Search for the cell housing the specified text and yield its [x, y] center coordinate. 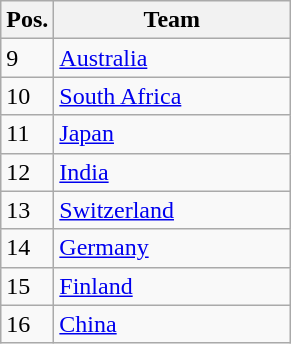
14 [28, 248]
Team [172, 20]
11 [28, 134]
Pos. [28, 20]
South Africa [172, 96]
China [172, 324]
Australia [172, 58]
16 [28, 324]
12 [28, 172]
Finland [172, 286]
Switzerland [172, 210]
15 [28, 286]
10 [28, 96]
Germany [172, 248]
India [172, 172]
Japan [172, 134]
9 [28, 58]
13 [28, 210]
